Return the (X, Y) coordinate for the center point of the cell that contains the specified text.  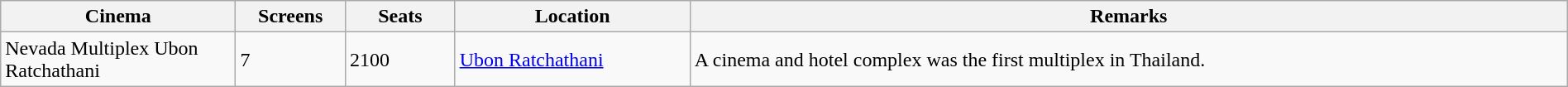
7 (291, 60)
Remarks (1128, 17)
Nevada Multiplex Ubon Ratchathani (118, 60)
Cinema (118, 17)
Location (572, 17)
Seats (400, 17)
2100 (400, 60)
A cinema and hotel complex was the first multiplex in Thailand. (1128, 60)
Screens (291, 17)
Ubon Ratchathani (572, 60)
